Detect which cell encompasses the target text, then output its [x, y] center coordinate. 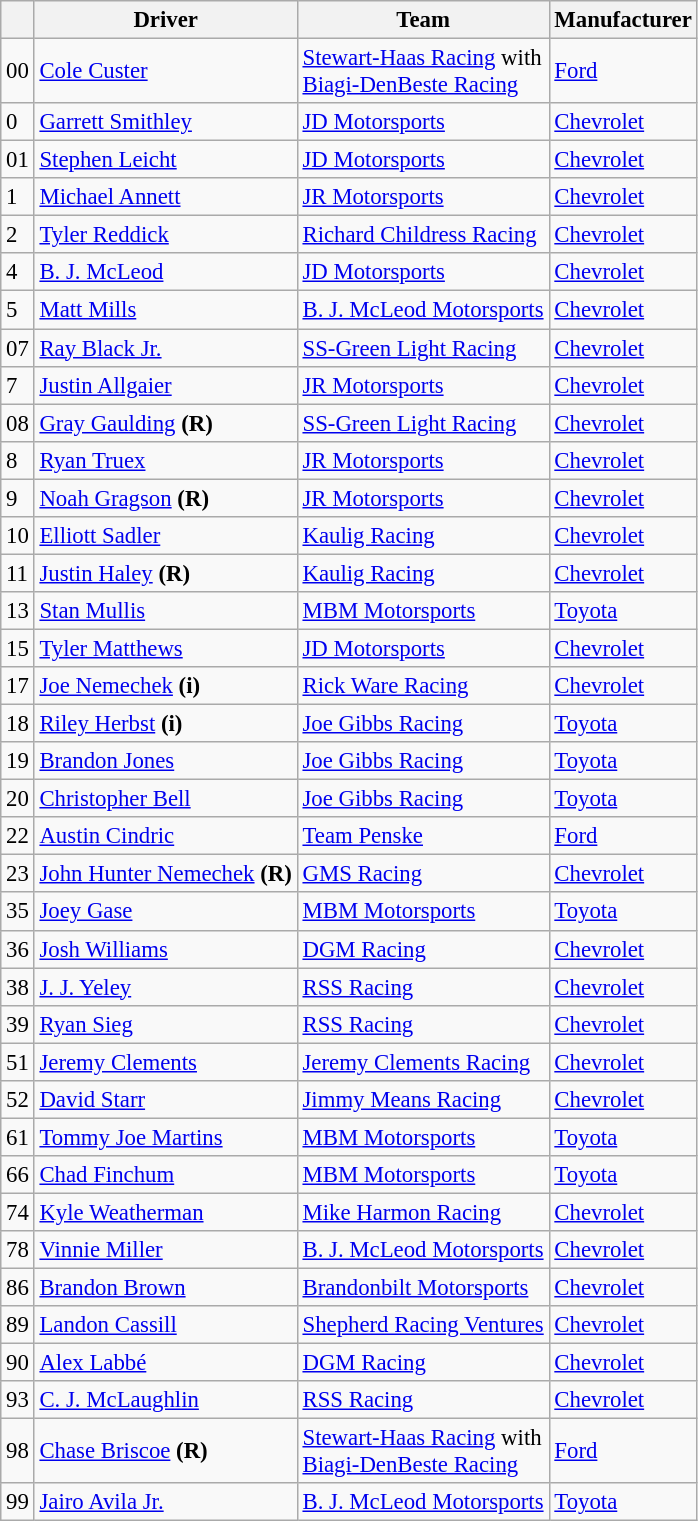
39 [18, 1024]
51 [18, 1062]
Tommy Joe Martins [166, 1137]
Austin Cindric [166, 836]
0 [18, 122]
5 [18, 310]
Joey Gase [166, 912]
Shepherd Racing Ventures [423, 1325]
Matt Mills [166, 310]
07 [18, 348]
Vinnie Miller [166, 1250]
Elliott Sadler [166, 536]
13 [18, 611]
Mike Harmon Racing [423, 1212]
Jimmy Means Racing [423, 1100]
90 [18, 1363]
J. J. Yeley [166, 987]
17 [18, 686]
Noah Gragson (R) [166, 498]
Brandon Brown [166, 1288]
11 [18, 573]
61 [18, 1137]
66 [18, 1175]
B. J. McLeod [166, 273]
00 [18, 72]
86 [18, 1288]
9 [18, 498]
Josh Williams [166, 949]
8 [18, 460]
Justin Allgaier [166, 385]
10 [18, 536]
Rick Ware Racing [423, 686]
52 [18, 1100]
98 [18, 1452]
08 [18, 423]
Cole Custer [166, 72]
38 [18, 987]
GMS Racing [423, 874]
Richard Childress Racing [423, 235]
David Starr [166, 1100]
Jeremy Clements [166, 1062]
Gray Gaulding (R) [166, 423]
19 [18, 761]
Joe Nemechek (i) [166, 686]
Team [423, 20]
4 [18, 273]
Chad Finchum [166, 1175]
74 [18, 1212]
Ryan Truex [166, 460]
C. J. McLaughlin [166, 1400]
Garrett Smithley [166, 122]
Team Penske [423, 836]
22 [18, 836]
Driver [166, 20]
Ryan Sieg [166, 1024]
Stephen Leicht [166, 160]
Christopher Bell [166, 799]
15 [18, 648]
Brandonbilt Motorsports [423, 1288]
23 [18, 874]
Manufacturer [623, 20]
Alex Labbé [166, 1363]
2 [18, 235]
7 [18, 385]
John Hunter Nemechek (R) [166, 874]
Jeremy Clements Racing [423, 1062]
36 [18, 949]
35 [18, 912]
Stan Mullis [166, 611]
Brandon Jones [166, 761]
20 [18, 799]
Tyler Matthews [166, 648]
1 [18, 197]
Justin Haley (R) [166, 573]
01 [18, 160]
Michael Annett [166, 197]
Ray Black Jr. [166, 348]
Kyle Weatherman [166, 1212]
Tyler Reddick [166, 235]
Chase Briscoe (R) [166, 1452]
Landon Cassill [166, 1325]
18 [18, 724]
78 [18, 1250]
89 [18, 1325]
Riley Herbst (i) [166, 724]
93 [18, 1400]
